Extract the [x, y] coordinate from the center of the cell holding the provided text.  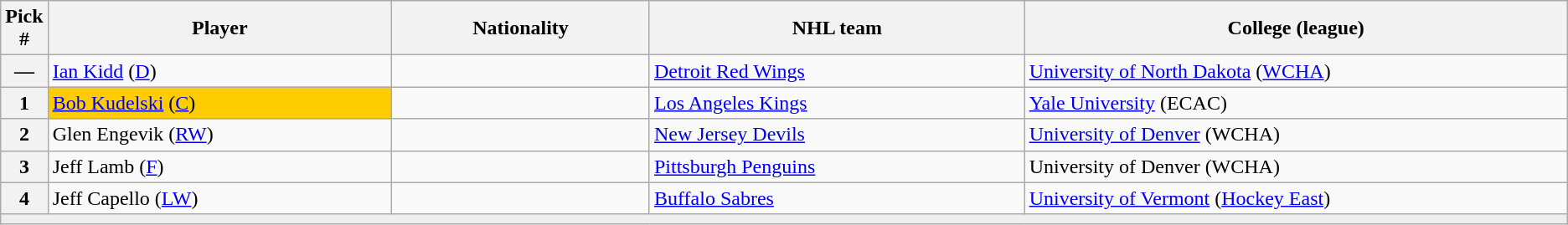
Nationality [521, 28]
Glen Engevik (RW) [219, 135]
Pittsburgh Penguins [837, 166]
College (league) [1296, 28]
Detroit Red Wings [837, 71]
Yale University (ECAC) [1296, 103]
4 [24, 198]
Buffalo Sabres [837, 198]
Pick # [24, 28]
Jeff Capello (LW) [219, 198]
NHL team [837, 28]
Player [219, 28]
Ian Kidd (D) [219, 71]
1 [24, 103]
University of Vermont (Hockey East) [1296, 198]
— [24, 71]
2 [24, 135]
Los Angeles Kings [837, 103]
Jeff Lamb (F) [219, 166]
New Jersey Devils [837, 135]
3 [24, 166]
Bob Kudelski (C) [219, 103]
University of North Dakota (WCHA) [1296, 71]
